Locate the cell with the specified text and output its [X, Y] center coordinate. 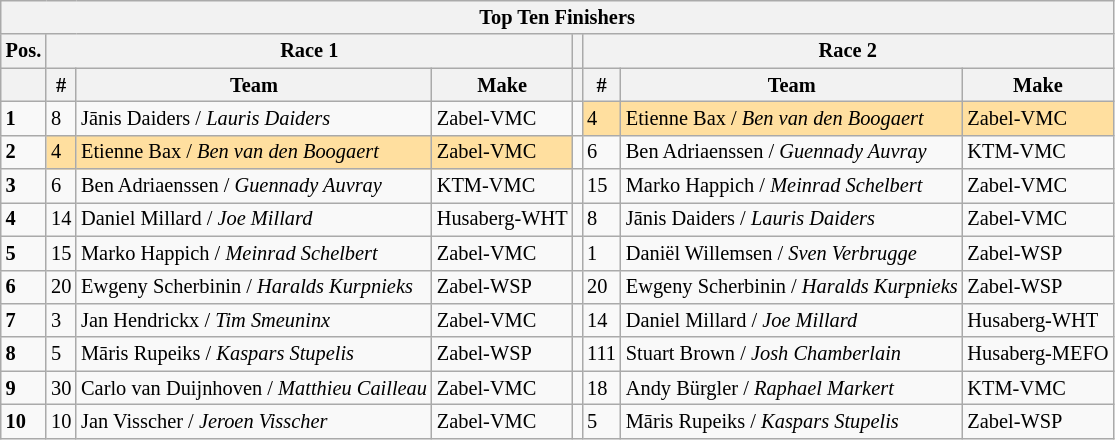
Jan Visscher / Jeroen Visscher [254, 421]
30 [61, 388]
9 [24, 388]
Carlo van Duijnhoven / Matthieu Cailleau [254, 388]
Race 2 [848, 51]
Daniël Willemsen / Sven Verbrugge [792, 253]
18 [602, 388]
Jan Hendrickx / Tim Smeuninx [254, 320]
111 [602, 354]
Pos. [24, 51]
2 [24, 152]
Top Ten Finishers [558, 17]
Stuart Brown / Josh Chamberlain [792, 354]
Race 1 [309, 51]
7 [24, 320]
Andy Bürgler / Raphael Markert [792, 388]
Husaberg-MEFO [1038, 354]
